Provide the (x, y) coordinate of the cell's center where the given text is located.  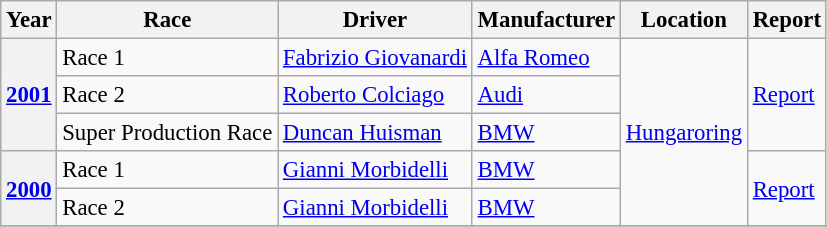
Duncan Huisman (376, 133)
Super Production Race (168, 133)
Manufacturer (546, 20)
Hungaroring (684, 133)
2000 (29, 188)
2001 (29, 96)
Race (168, 20)
Alfa Romeo (546, 58)
Fabrizio Giovanardi (376, 58)
Roberto Colciago (376, 95)
Location (684, 20)
Audi (546, 95)
Year (29, 20)
Driver (376, 20)
